Find where the given text appears and provide that cell's center as (X, Y) coordinate. 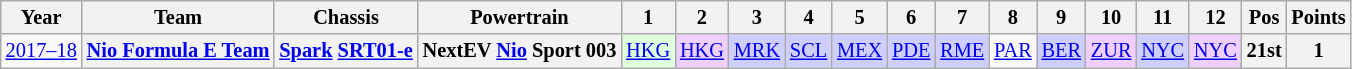
Points (1319, 17)
PDE (911, 51)
Chassis (346, 17)
3 (757, 17)
10 (1111, 17)
ZUR (1111, 51)
8 (1012, 17)
21st (1264, 51)
9 (1062, 17)
PAR (1012, 51)
12 (1216, 17)
6 (911, 17)
BER (1062, 51)
5 (860, 17)
7 (962, 17)
RME (962, 51)
Nio Formula E Team (178, 51)
Team (178, 17)
Year (42, 17)
Spark SRT01-e (346, 51)
MEX (860, 51)
2 (702, 17)
MRK (757, 51)
4 (808, 17)
11 (1162, 17)
NextEV Nio Sport 003 (520, 51)
2017–18 (42, 51)
SCL (808, 51)
Pos (1264, 17)
Powertrain (520, 17)
